For the text-containing cell, return its midpoint in (X, Y) coordinate format. 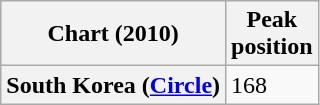
168 (272, 85)
South Korea (Circle) (114, 85)
Peakposition (272, 34)
Chart (2010) (114, 34)
